Locate the cell with the specified text and output its (X, Y) center coordinate. 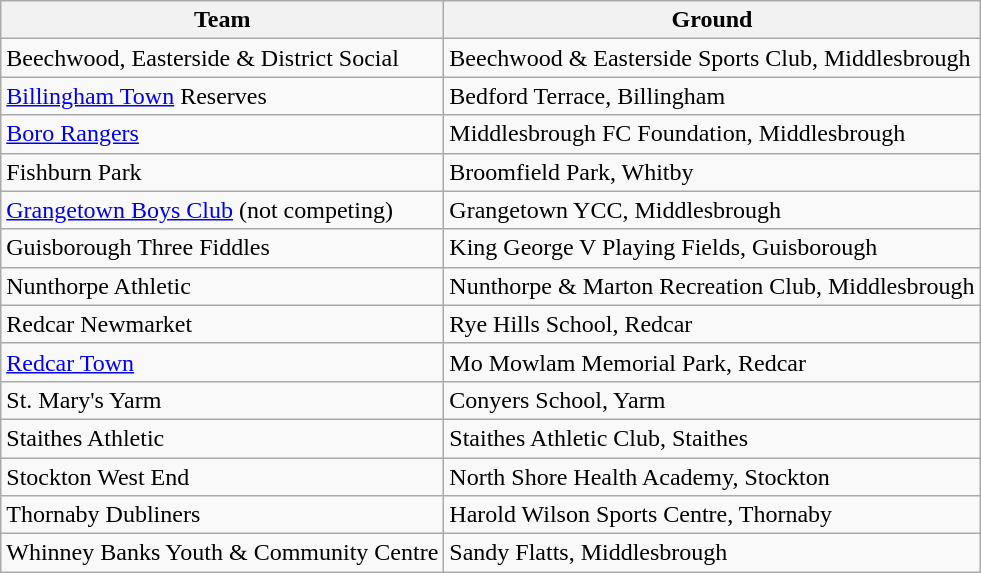
Bedford Terrace, Billingham (712, 96)
Fishburn Park (222, 172)
Nunthorpe & Marton Recreation Club, Middlesbrough (712, 286)
Ground (712, 20)
Middlesbrough FC Foundation, Middlesbrough (712, 134)
St. Mary's Yarm (222, 400)
Guisborough Three Fiddles (222, 248)
Beechwood & Easterside Sports Club, Middlesbrough (712, 58)
Sandy Flatts, Middlesbrough (712, 553)
Grangetown YCC, Middlesbrough (712, 210)
North Shore Health Academy, Stockton (712, 477)
Redcar Newmarket (222, 324)
Conyers School, Yarm (712, 400)
Mo Mowlam Memorial Park, Redcar (712, 362)
Stockton West End (222, 477)
Staithes Athletic Club, Staithes (712, 438)
Whinney Banks Youth & Community Centre (222, 553)
Redcar Town (222, 362)
Boro Rangers (222, 134)
Beechwood, Easterside & District Social (222, 58)
Thornaby Dubliners (222, 515)
Grangetown Boys Club (not competing) (222, 210)
Staithes Athletic (222, 438)
Billingham Town Reserves (222, 96)
Team (222, 20)
Harold Wilson Sports Centre, Thornaby (712, 515)
King George V Playing Fields, Guisborough (712, 248)
Nunthorpe Athletic (222, 286)
Rye Hills School, Redcar (712, 324)
Broomfield Park, Whitby (712, 172)
